Provide the [X, Y] coordinate of the cell's center where the given text is located.  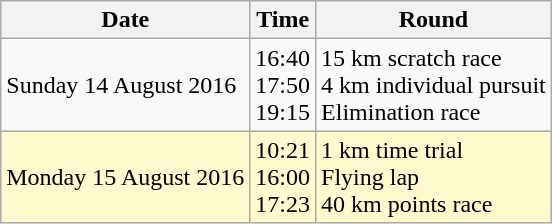
Time [283, 20]
16:4017:5019:15 [283, 85]
Date [126, 20]
Round [434, 20]
15 km scratch race4 km individual pursuitElimination race [434, 85]
Sunday 14 August 2016 [126, 85]
10:2116:0017:23 [283, 177]
1 km time trialFlying lap40 km points race [434, 177]
Monday 15 August 2016 [126, 177]
